Capture the cell that displays the provided text and extract its [X, Y] central coordinate. 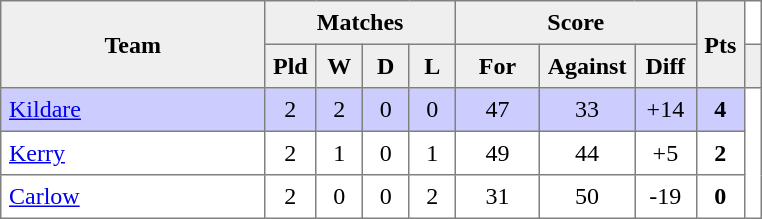
44 [586, 153]
For [497, 66]
Carlow [133, 197]
Team [133, 44]
Diff [666, 66]
+5 [666, 153]
W [339, 66]
Pts [720, 44]
-19 [666, 197]
47 [497, 110]
Score [576, 23]
D [385, 66]
Against [586, 66]
+14 [666, 110]
49 [497, 153]
4 [720, 110]
31 [497, 197]
50 [586, 197]
L [432, 66]
33 [586, 110]
Pld [290, 66]
Kildare [133, 110]
Kerry [133, 153]
Matches [360, 23]
